Output the [X, Y] coordinate of the center of the cell containing the given text.  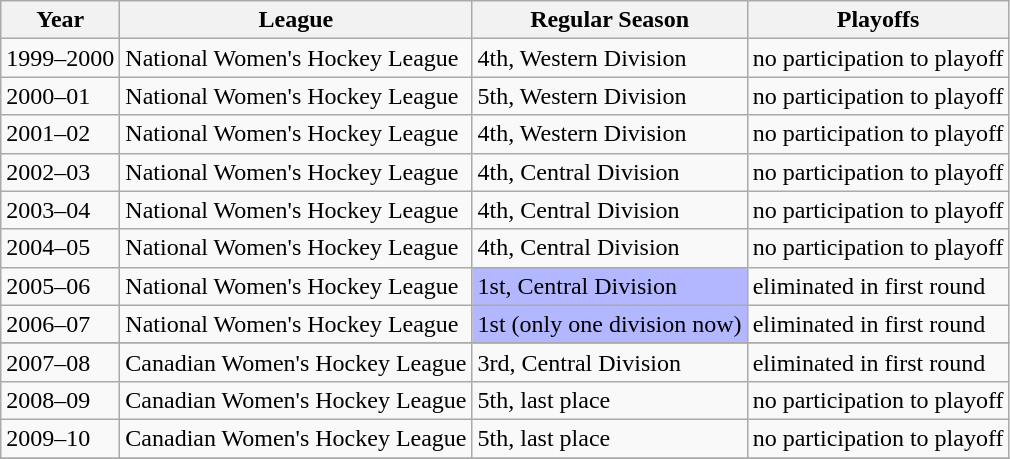
2003–04 [60, 210]
2007–08 [60, 362]
2006–07 [60, 324]
2005–06 [60, 286]
2008–09 [60, 400]
Regular Season [610, 20]
Playoffs [878, 20]
2001–02 [60, 134]
2002–03 [60, 172]
1999–2000 [60, 58]
3rd, Central Division [610, 362]
2000–01 [60, 96]
1st, Central Division [610, 286]
Year [60, 20]
2004–05 [60, 248]
1st (only one division now) [610, 324]
2009–10 [60, 438]
League [296, 20]
5th, Western Division [610, 96]
